Determine the (x, y) coordinate at the center of the cell enclosing the given text.  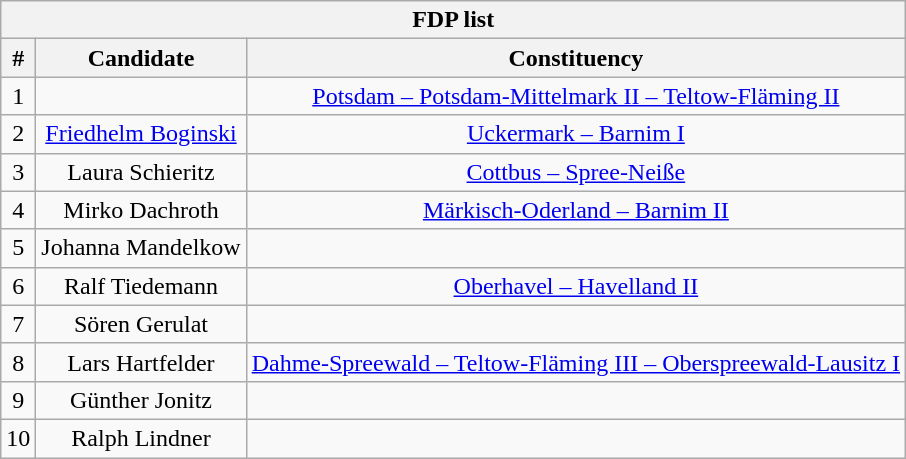
Mirko Dachroth (141, 210)
Candidate (141, 58)
Constituency (576, 58)
# (18, 58)
1 (18, 96)
5 (18, 248)
7 (18, 324)
4 (18, 210)
Ralph Lindner (141, 438)
3 (18, 172)
FDP list (454, 20)
8 (18, 362)
Friedhelm Boginski (141, 134)
Lars Hartfelder (141, 362)
Ralf Tiedemann (141, 286)
Johanna Mandelkow (141, 248)
2 (18, 134)
Günther Jonitz (141, 400)
9 (18, 400)
10 (18, 438)
6 (18, 286)
Cottbus – Spree-Neiße (576, 172)
Oberhavel – Havelland II (576, 286)
Potsdam – Potsdam-Mittelmark II – Teltow-Fläming II (576, 96)
Laura Schieritz (141, 172)
Märkisch-Oderland – Barnim II (576, 210)
Uckermark – Barnim I (576, 134)
Sören Gerulat (141, 324)
Dahme-Spreewald – Teltow-Fläming III – Oberspreewald-Lausitz I (576, 362)
